For the text-containing cell, return its midpoint in [X, Y] coordinate format. 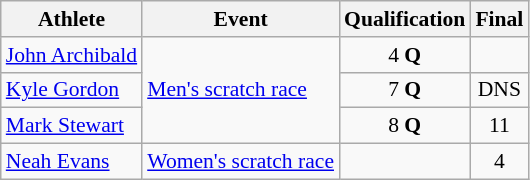
Kyle Gordon [72, 90]
8 Q [404, 126]
John Archibald [72, 55]
Athlete [72, 19]
Qualification [404, 19]
4 Q [404, 55]
Event [240, 19]
11 [499, 126]
4 [499, 162]
Neah Evans [72, 162]
7 Q [404, 90]
Final [499, 19]
Women's scratch race [240, 162]
Mark Stewart [72, 126]
Men's scratch race [240, 90]
DNS [499, 90]
